From the cell containing the given text, extract its center point as (x, y) coordinate. 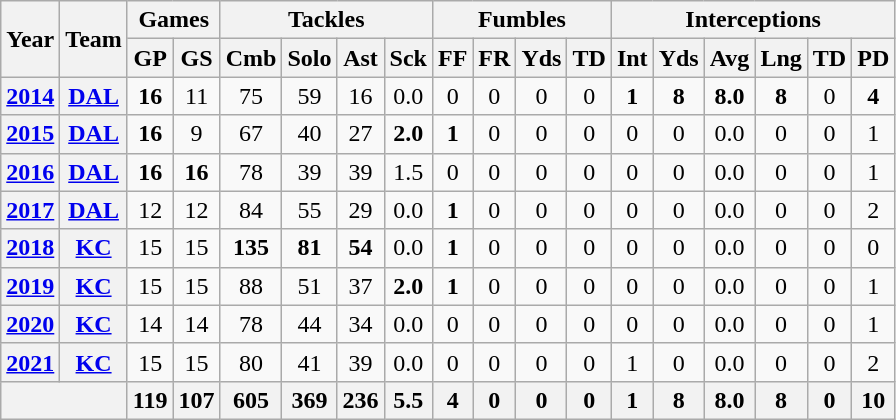
84 (251, 210)
Lng (781, 58)
Tackles (326, 20)
67 (251, 134)
Solo (310, 58)
Year (30, 39)
GS (196, 58)
2019 (30, 286)
81 (310, 248)
2014 (30, 96)
29 (360, 210)
Games (174, 20)
605 (251, 400)
Cmb (251, 58)
FF (452, 58)
369 (310, 400)
2015 (30, 134)
Sck (408, 58)
2016 (30, 172)
44 (310, 324)
1.5 (408, 172)
34 (360, 324)
40 (310, 134)
2018 (30, 248)
107 (196, 400)
59 (310, 96)
88 (251, 286)
75 (251, 96)
27 (360, 134)
Fumbles (522, 20)
11 (196, 96)
236 (360, 400)
Int (632, 58)
54 (360, 248)
Avg (730, 58)
41 (310, 362)
10 (874, 400)
9 (196, 134)
FR (494, 58)
80 (251, 362)
Ast (360, 58)
2020 (30, 324)
51 (310, 286)
37 (360, 286)
119 (150, 400)
GP (150, 58)
2017 (30, 210)
135 (251, 248)
55 (310, 210)
5.5 (408, 400)
PD (874, 58)
Team (94, 39)
Interceptions (752, 20)
2021 (30, 362)
